Output the [x, y] coordinate of the center of the cell containing the given text.  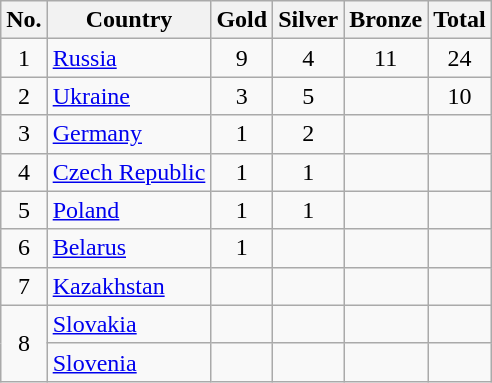
Poland [129, 210]
Silver [308, 20]
Kazakhstan [129, 286]
Russia [129, 58]
Bronze [386, 20]
Slovenia [129, 362]
10 [460, 96]
Total [460, 20]
Country [129, 20]
Czech Republic [129, 172]
9 [242, 58]
Gold [242, 20]
8 [24, 343]
No. [24, 20]
6 [24, 248]
Belarus [129, 248]
24 [460, 58]
Germany [129, 134]
Slovakia [129, 324]
7 [24, 286]
Ukraine [129, 96]
11 [386, 58]
